Output the [X, Y] coordinate of the center of the cell containing the given text.  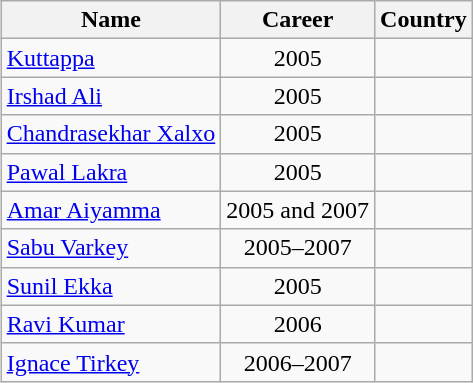
Sunil Ekka [111, 286]
2006–2007 [298, 362]
Kuttappa [111, 58]
Irshad Ali [111, 96]
Sabu Varkey [111, 248]
Ravi Kumar [111, 324]
Country [424, 20]
Career [298, 20]
2006 [298, 324]
2005 and 2007 [298, 210]
Pawal Lakra [111, 172]
Amar Aiyamma [111, 210]
Ignace Tirkey [111, 362]
Name [111, 20]
Chandrasekhar Xalxo [111, 134]
2005–2007 [298, 248]
